Extract the (x, y) coordinate from the center of the cell holding the provided text.  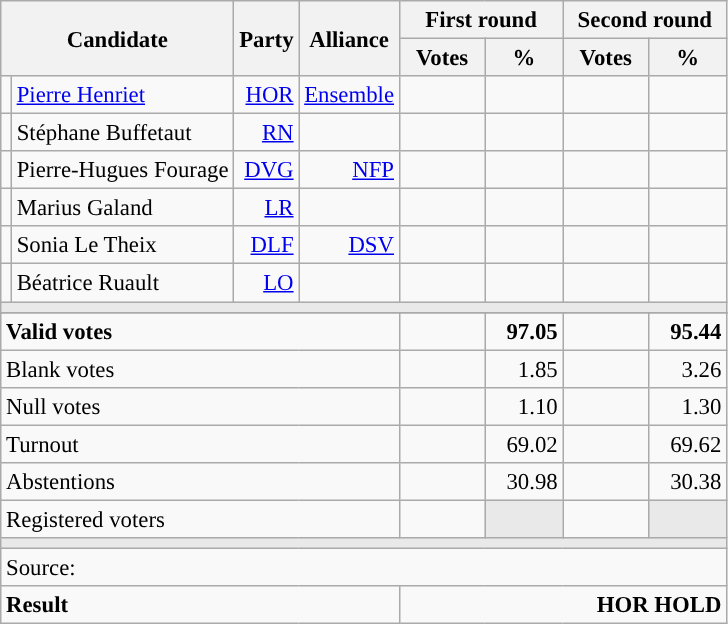
Béatrice Ruault (122, 283)
30.38 (688, 482)
Source: (364, 567)
First round (481, 20)
69.02 (524, 444)
Pierre-Hugues Fourage (122, 170)
Stéphane Buffetaut (122, 133)
DSV (349, 245)
1.10 (524, 406)
HOR (266, 95)
30.98 (524, 482)
LR (266, 208)
RN (266, 133)
3.26 (688, 369)
HOR HOLD (562, 605)
Result (200, 605)
Sonia Le Theix (122, 245)
NFP (349, 170)
Turnout (200, 444)
Candidate (118, 38)
DVG (266, 170)
Alliance (349, 38)
Registered voters (200, 519)
1.30 (688, 406)
97.05 (524, 331)
DLF (266, 245)
Marius Galand (122, 208)
Pierre Henriet (122, 95)
Blank votes (200, 369)
69.62 (688, 444)
LO (266, 283)
Abstentions (200, 482)
Null votes (200, 406)
Ensemble (349, 95)
Second round (645, 20)
95.44 (688, 331)
1.85 (524, 369)
Party (266, 38)
Valid votes (200, 331)
